Pinpoint the cell where the given text exists, returning its [x, y] midpoint coordinate. 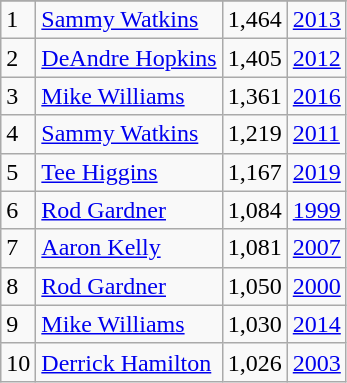
1999 [316, 210]
1,026 [254, 362]
1,219 [254, 134]
7 [18, 248]
1,464 [254, 20]
2011 [316, 134]
1,361 [254, 96]
3 [18, 96]
1,030 [254, 324]
2007 [316, 248]
1,405 [254, 58]
Derrick Hamilton [129, 362]
9 [18, 324]
Tee Higgins [129, 172]
Aaron Kelly [129, 248]
1,050 [254, 286]
1,081 [254, 248]
1,167 [254, 172]
2014 [316, 324]
2012 [316, 58]
DeAndre Hopkins [129, 58]
5 [18, 172]
2019 [316, 172]
2003 [316, 362]
8 [18, 286]
4 [18, 134]
1 [18, 20]
2000 [316, 286]
2016 [316, 96]
1,084 [254, 210]
2 [18, 58]
6 [18, 210]
10 [18, 362]
2013 [316, 20]
